Return (x, y) of the center of cell containing provided text 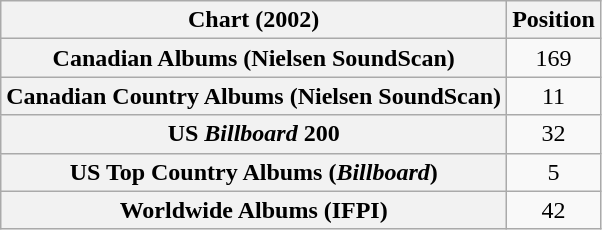
169 (554, 58)
US Top Country Albums (Billboard) (254, 172)
11 (554, 96)
Worldwide Albums (IFPI) (254, 210)
Canadian Country Albums (Nielsen SoundScan) (254, 96)
32 (554, 134)
US Billboard 200 (254, 134)
42 (554, 210)
5 (554, 172)
Position (554, 20)
Chart (2002) (254, 20)
Canadian Albums (Nielsen SoundScan) (254, 58)
